Output the (X, Y) coordinate of the center of the cell containing the given text.  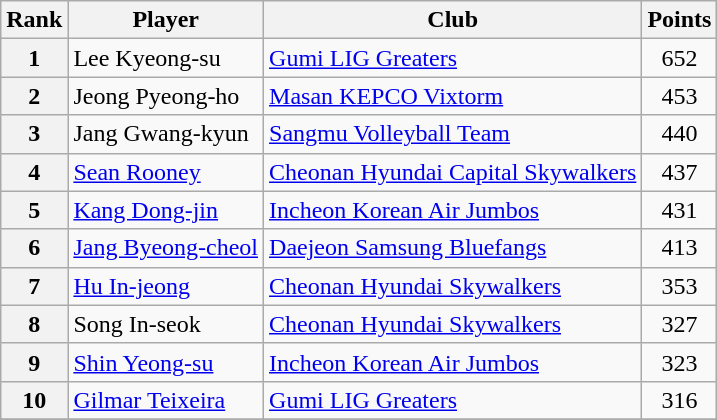
Lee Kyeong-su (166, 58)
323 (680, 362)
7 (34, 286)
1 (34, 58)
Gilmar Teixeira (166, 400)
440 (680, 134)
Jeong Pyeong-ho (166, 96)
Daejeon Samsung Bluefangs (453, 248)
6 (34, 248)
453 (680, 96)
Jang Byeong-cheol (166, 248)
Player (166, 20)
Sangmu Volleyball Team (453, 134)
316 (680, 400)
10 (34, 400)
Jang Gwang-kyun (166, 134)
652 (680, 58)
Kang Dong-jin (166, 210)
Sean Rooney (166, 172)
Cheonan Hyundai Capital Skywalkers (453, 172)
431 (680, 210)
3 (34, 134)
437 (680, 172)
9 (34, 362)
2 (34, 96)
Points (680, 20)
4 (34, 172)
Song In-seok (166, 324)
5 (34, 210)
413 (680, 248)
Shin Yeong-su (166, 362)
Club (453, 20)
353 (680, 286)
Hu In-jeong (166, 286)
8 (34, 324)
327 (680, 324)
Masan KEPCO Vixtorm (453, 96)
Rank (34, 20)
